Provide the (x, y) coordinate of the cell's center where the given text is located.  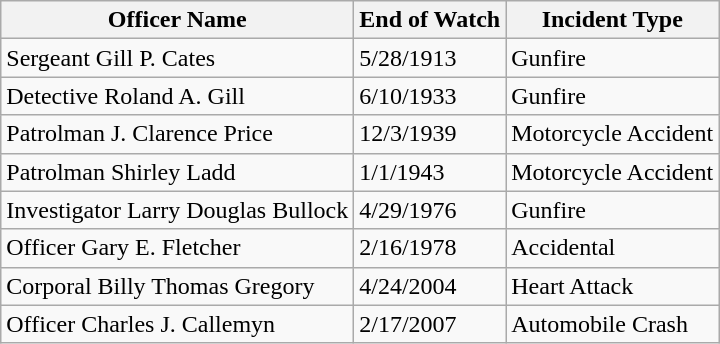
End of Watch (430, 20)
4/24/2004 (430, 286)
2/17/2007 (430, 324)
4/29/1976 (430, 210)
5/28/1913 (430, 58)
1/1/1943 (430, 172)
Heart Attack (612, 286)
6/10/1933 (430, 96)
Corporal Billy Thomas Gregory (178, 286)
Sergeant Gill P. Cates (178, 58)
12/3/1939 (430, 134)
Patrolman J. Clarence Price (178, 134)
Detective Roland A. Gill (178, 96)
2/16/1978 (430, 248)
Officer Name (178, 20)
Automobile Crash (612, 324)
Patrolman Shirley Ladd (178, 172)
Incident Type (612, 20)
Accidental (612, 248)
Officer Charles J. Callemyn (178, 324)
Officer Gary E. Fletcher (178, 248)
Investigator Larry Douglas Bullock (178, 210)
